From the cell containing the given text, extract its center point as (x, y) coordinate. 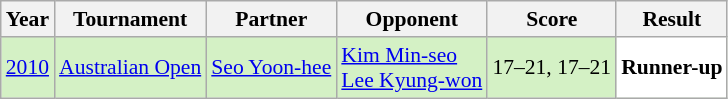
Result (672, 19)
Tournament (130, 19)
Seo Yoon-hee (271, 68)
Australian Open (130, 68)
Kim Min-seo Lee Kyung-won (412, 68)
Opponent (412, 19)
Score (552, 19)
Runner-up (672, 68)
Year (28, 19)
2010 (28, 68)
Partner (271, 19)
17–21, 17–21 (552, 68)
